Pinpoint the cell where the given text exists, returning its [X, Y] midpoint coordinate. 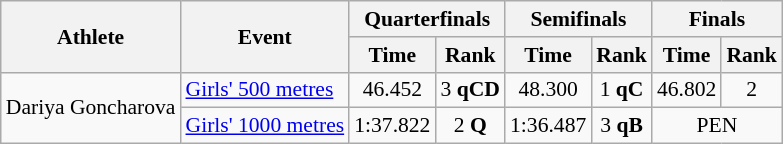
2 Q [470, 126]
Dariya Goncharova [91, 108]
Finals [717, 19]
Quarterfinals [427, 19]
1:37.822 [392, 126]
1:36.487 [548, 126]
Girls' 500 metres [264, 90]
48.300 [548, 90]
3 qCD [470, 90]
1 qC [622, 90]
2 [752, 90]
46.452 [392, 90]
Event [264, 36]
3 qB [622, 126]
Girls' 1000 metres [264, 126]
PEN [717, 126]
Semifinals [578, 19]
Athlete [91, 36]
46.802 [686, 90]
